Extract the (X, Y) coordinate from the center of the cell holding the provided text.  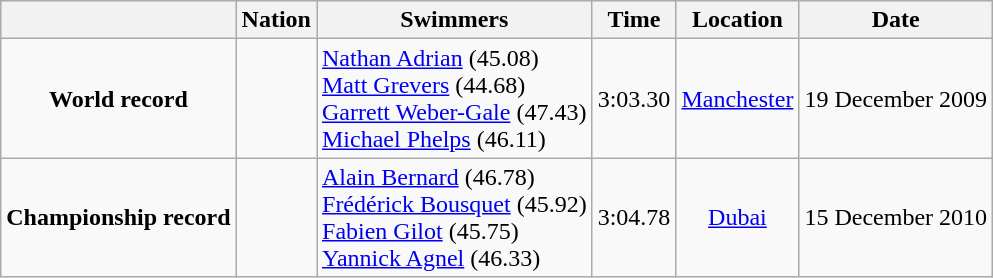
Location (738, 20)
Swimmers (454, 20)
Dubai (738, 218)
Nathan Adrian (45.08)Matt Grevers (44.68)Garrett Weber-Gale (47.43)Michael Phelps (46.11) (454, 98)
15 December 2010 (896, 218)
Date (896, 20)
Manchester (738, 98)
Championship record (118, 218)
Time (634, 20)
Nation (276, 20)
Alain Bernard (46.78)Frédérick Bousquet (45.92)Fabien Gilot (45.75)Yannick Agnel (46.33) (454, 218)
3:03.30 (634, 98)
World record (118, 98)
3:04.78 (634, 218)
19 December 2009 (896, 98)
